Output the (x, y) coordinate of the center of the cell containing the given text.  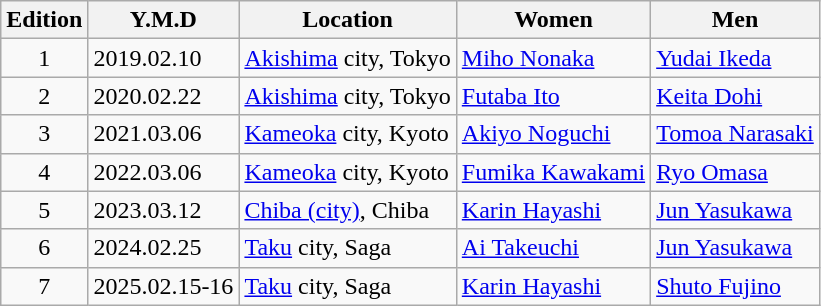
Futaba Ito (553, 96)
2020.02.22 (164, 96)
2024.02.25 (164, 248)
2023.03.12 (164, 210)
5 (44, 210)
2022.03.06 (164, 172)
2 (44, 96)
7 (44, 286)
Ryo Omasa (736, 172)
4 (44, 172)
3 (44, 134)
Y.M.D (164, 20)
Ai Takeuchi (553, 248)
Tomoa Narasaki (736, 134)
Yudai Ikeda (736, 58)
2025.02.15-16 (164, 286)
Fumika Kawakami (553, 172)
Men (736, 20)
2019.02.10 (164, 58)
Akiyo Noguchi (553, 134)
Shuto Fujino (736, 286)
Chiba (city), Chiba (348, 210)
6 (44, 248)
Edition (44, 20)
Location (348, 20)
Women (553, 20)
2021.03.06 (164, 134)
Keita Dohi (736, 96)
Miho Nonaka (553, 58)
1 (44, 58)
